Return (X, Y) of the center of cell containing provided text 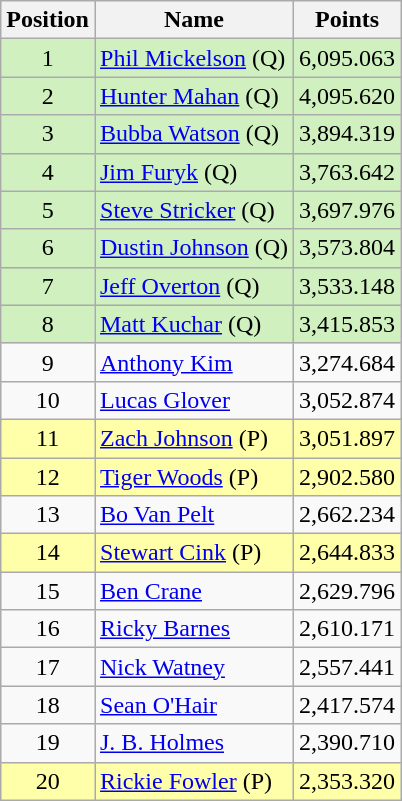
1 (48, 58)
Position (48, 20)
11 (48, 438)
2,644.833 (348, 553)
3,051.897 (348, 438)
2,902.580 (348, 477)
Steve Stricker (Q) (194, 210)
Sean O'Hair (194, 705)
10 (48, 400)
Zach Johnson (P) (194, 438)
5 (48, 210)
2,417.574 (348, 705)
2,353.320 (348, 781)
J. B. Holmes (194, 743)
3,763.642 (348, 172)
Nick Watney (194, 667)
Stewart Cink (P) (194, 553)
Bo Van Pelt (194, 515)
8 (48, 324)
14 (48, 553)
19 (48, 743)
Ben Crane (194, 591)
3,533.148 (348, 286)
Matt Kuchar (Q) (194, 324)
Name (194, 20)
Ricky Barnes (194, 629)
2,662.234 (348, 515)
Points (348, 20)
Hunter Mahan (Q) (194, 96)
6,095.063 (348, 58)
Rickie Fowler (P) (194, 781)
3,052.874 (348, 400)
3,415.853 (348, 324)
7 (48, 286)
16 (48, 629)
15 (48, 591)
13 (48, 515)
2,390.710 (348, 743)
Lucas Glover (194, 400)
2,610.171 (348, 629)
18 (48, 705)
2,557.441 (348, 667)
Bubba Watson (Q) (194, 134)
Anthony Kim (194, 362)
17 (48, 667)
Phil Mickelson (Q) (194, 58)
20 (48, 781)
3,697.976 (348, 210)
3,274.684 (348, 362)
9 (48, 362)
Jim Furyk (Q) (194, 172)
3 (48, 134)
Tiger Woods (P) (194, 477)
4,095.620 (348, 96)
2 (48, 96)
12 (48, 477)
Dustin Johnson (Q) (194, 248)
3,573.804 (348, 248)
2,629.796 (348, 591)
3,894.319 (348, 134)
Jeff Overton (Q) (194, 286)
6 (48, 248)
4 (48, 172)
